Capture the cell that displays the provided text and extract its [X, Y] central coordinate. 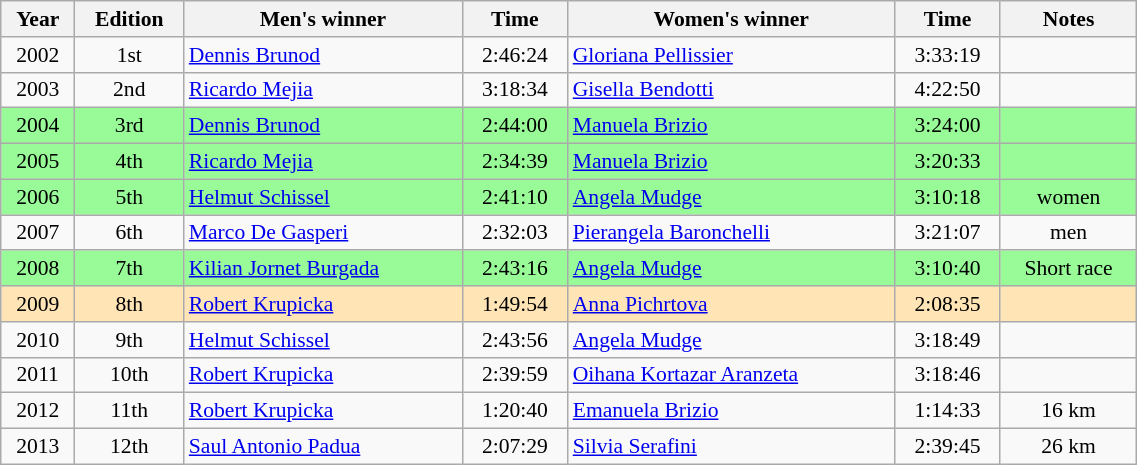
2:41:10 [515, 197]
Notes [1068, 19]
3:18:46 [948, 375]
Men's winner [323, 19]
Gloriana Pellissier [732, 55]
Anna Pichrtova [732, 304]
2:39:45 [948, 447]
Oihana Kortazar Aranzeta [732, 375]
3:21:07 [948, 233]
3:18:49 [948, 340]
2:07:29 [515, 447]
2003 [38, 90]
Women's winner [732, 19]
2012 [38, 411]
2002 [38, 55]
Emanuela Brizio [732, 411]
5th [130, 197]
2:46:24 [515, 55]
8th [130, 304]
4:22:50 [948, 90]
men [1068, 233]
2:08:35 [948, 304]
2008 [38, 269]
2:43:56 [515, 340]
3rd [130, 126]
2:34:39 [515, 162]
2011 [38, 375]
3:10:18 [948, 197]
12th [130, 447]
3:10:40 [948, 269]
2009 [38, 304]
4th [130, 162]
1:14:33 [948, 411]
3:18:34 [515, 90]
Pierangela Baronchelli [732, 233]
6th [130, 233]
10th [130, 375]
11th [130, 411]
Marco De Gasperi [323, 233]
1:20:40 [515, 411]
3:33:19 [948, 55]
Silvia Serafini [732, 447]
26 km [1068, 447]
Kilian Jornet Burgada [323, 269]
2:43:16 [515, 269]
2010 [38, 340]
2nd [130, 90]
2:32:03 [515, 233]
Short race [1068, 269]
2005 [38, 162]
9th [130, 340]
2006 [38, 197]
1st [130, 55]
3:20:33 [948, 162]
Gisella Bendotti [732, 90]
women [1068, 197]
16 km [1068, 411]
2:39:59 [515, 375]
2013 [38, 447]
Year [38, 19]
2:44:00 [515, 126]
1:49:54 [515, 304]
2007 [38, 233]
2004 [38, 126]
Saul Antonio Padua [323, 447]
3:24:00 [948, 126]
Edition [130, 19]
7th [130, 269]
